Locate the cell with the specified text and output its (x, y) center coordinate. 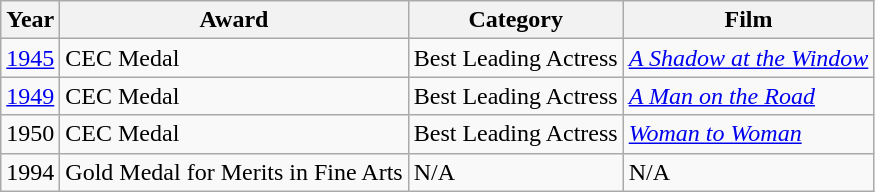
Year (30, 20)
A Shadow at the Window (748, 58)
A Man on the Road (748, 96)
1994 (30, 172)
Woman to Woman (748, 134)
1945 (30, 58)
1950 (30, 134)
1949 (30, 96)
Film (748, 20)
Gold Medal for Merits in Fine Arts (234, 172)
Category (516, 20)
Award (234, 20)
